Find where the given text appears and provide that cell's center as (x, y) coordinate. 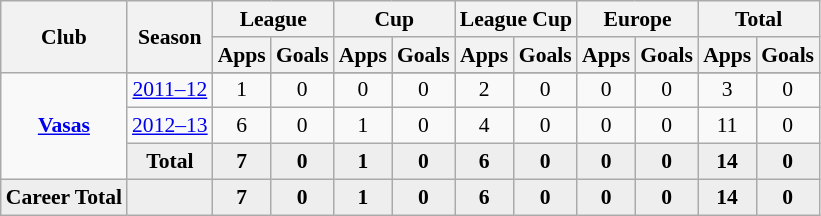
Club (64, 36)
Cup (394, 19)
Career Total (64, 197)
Vasas (64, 126)
3 (727, 90)
2012–13 (170, 126)
2 (484, 90)
2011–12 (170, 90)
11 (727, 126)
Season (170, 36)
Europe (638, 19)
League Cup (516, 19)
League (274, 19)
4 (484, 126)
